Return the [x, y] coordinate for the center point of the cell that contains the specified text.  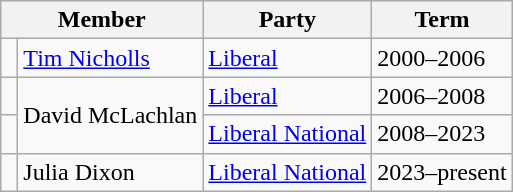
Julia Dixon [110, 172]
2000–2006 [442, 58]
David McLachlan [110, 115]
2006–2008 [442, 96]
Tim Nicholls [110, 58]
2008–2023 [442, 134]
Party [288, 20]
Member [102, 20]
2023–present [442, 172]
Term [442, 20]
